Extract the (X, Y) coordinate from the center of the cell holding the provided text.  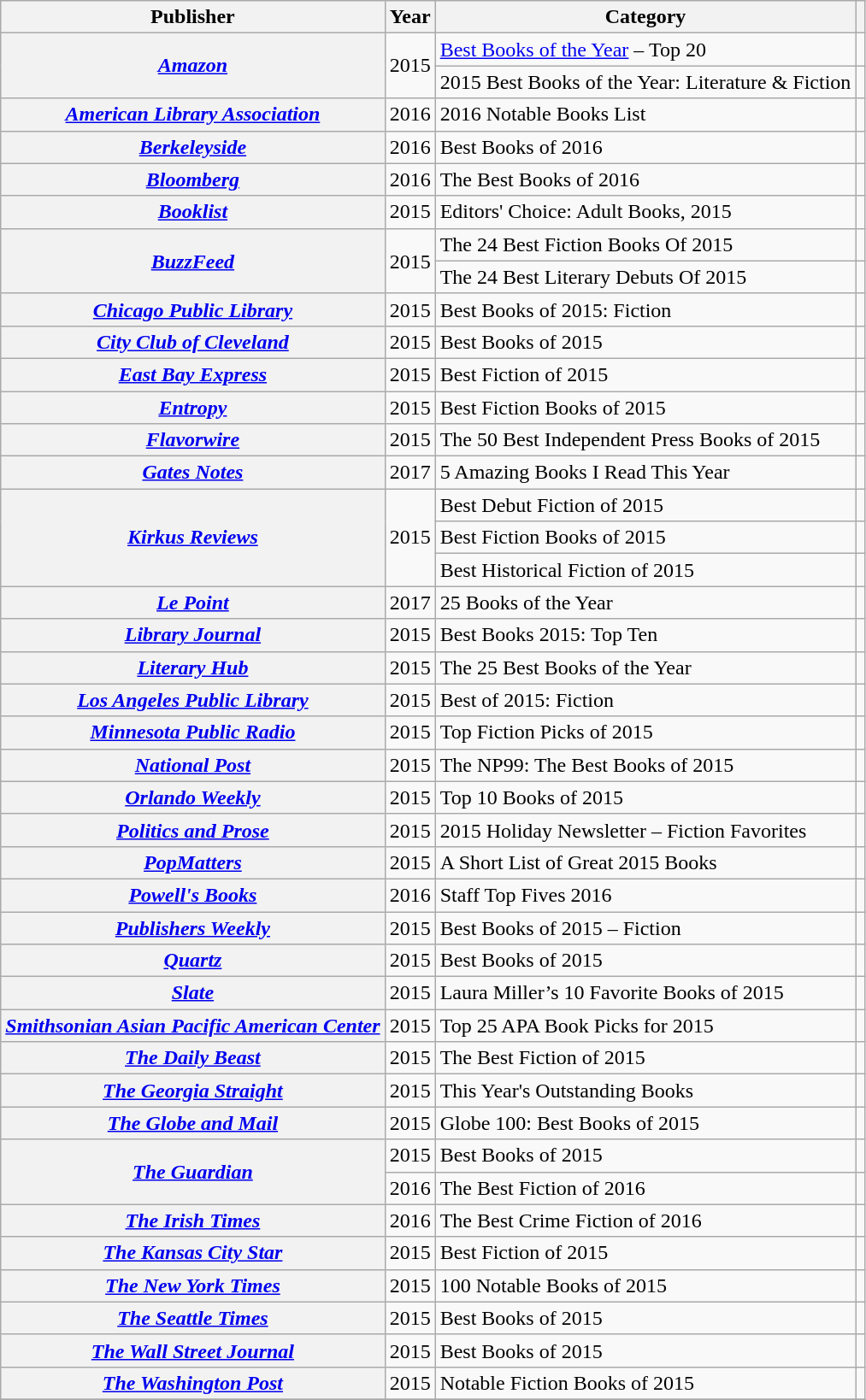
Politics and Prose (193, 830)
Best Books of the Year – Top 20 (645, 50)
The 25 Best Books of the Year (645, 668)
Minnesota Public Radio (193, 732)
Globe 100: Best Books of 2015 (645, 1123)
Publishers Weekly (193, 927)
Best Debut Fiction of 2015 (645, 505)
Quartz (193, 961)
Los Angeles Public Library (193, 700)
100 Notable Books of 2015 (645, 1285)
Year (410, 17)
Booklist (193, 212)
National Post (193, 765)
The NP99: The Best Books of 2015 (645, 765)
East Bay Express (193, 374)
Powell's Books (193, 895)
Best Books 2015: Top Ten (645, 635)
Top 25 APA Book Picks for 2015 (645, 1026)
5 Amazing Books I Read This Year (645, 473)
Le Point (193, 603)
The Wall Street Journal (193, 1350)
The Best Fiction of 2015 (645, 1058)
A Short List of Great 2015 Books (645, 862)
The 50 Best Independent Press Books of 2015 (645, 440)
Notable Fiction Books of 2015 (645, 1383)
Berkeleyside (193, 147)
Staff Top Fives 2016 (645, 895)
Gates Notes (193, 473)
Orlando Weekly (193, 797)
Best Books of 2015: Fiction (645, 309)
The 24 Best Literary Debuts Of 2015 (645, 277)
PopMatters (193, 862)
The Best Books of 2016 (645, 179)
2015 Holiday Newsletter – Fiction Favorites (645, 830)
City Club of Cleveland (193, 342)
25 Books of the Year (645, 603)
The Guardian (193, 1172)
Best Historical Fiction of 2015 (645, 570)
Flavorwire (193, 440)
Literary Hub (193, 668)
This Year's Outstanding Books (645, 1091)
The Best Crime Fiction of 2016 (645, 1221)
The Best Fiction of 2016 (645, 1188)
The Seattle Times (193, 1318)
The Daily Beast (193, 1058)
Amazon (193, 66)
Editors' Choice: Adult Books, 2015 (645, 212)
BuzzFeed (193, 261)
The 24 Best Fiction Books Of 2015 (645, 244)
The Kansas City Star (193, 1253)
The Washington Post (193, 1383)
Best of 2015: Fiction (645, 700)
Bloomberg (193, 179)
American Library Association (193, 115)
Laura Miller’s 10 Favorite Books of 2015 (645, 993)
Smithsonian Asian Pacific American Center (193, 1026)
Chicago Public Library (193, 309)
2016 Notable Books List (645, 115)
Best Books of 2016 (645, 147)
Best Books of 2015 – Fiction (645, 927)
Category (645, 17)
The Georgia Straight (193, 1091)
Top Fiction Picks of 2015 (645, 732)
Slate (193, 993)
Entropy (193, 408)
The Globe and Mail (193, 1123)
The New York Times (193, 1285)
2015 Best Books of the Year: Literature & Fiction (645, 82)
Top 10 Books of 2015 (645, 797)
Kirkus Reviews (193, 538)
The Irish Times (193, 1221)
Publisher (193, 17)
Library Journal (193, 635)
